Extract the [X, Y] coordinate from the center of the cell holding the provided text.  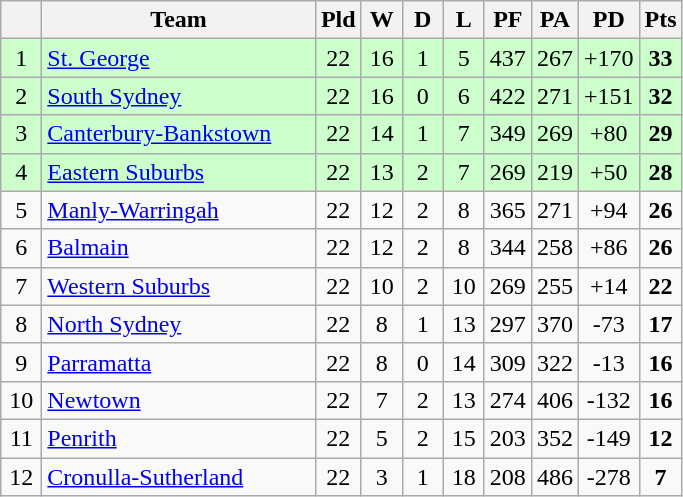
Canterbury-Bankstown [179, 134]
L [464, 20]
322 [554, 362]
258 [554, 248]
437 [508, 58]
+50 [608, 172]
18 [464, 477]
Balmain [179, 248]
15 [464, 438]
D [422, 20]
+151 [608, 96]
406 [554, 400]
Parramatta [179, 362]
PD [608, 20]
Pld [338, 20]
208 [508, 477]
Pts [660, 20]
422 [508, 96]
349 [508, 134]
PF [508, 20]
PA [554, 20]
St. George [179, 58]
29 [660, 134]
-13 [608, 362]
-278 [608, 477]
267 [554, 58]
32 [660, 96]
North Sydney [179, 324]
South Sydney [179, 96]
297 [508, 324]
Cronulla-Sutherland [179, 477]
203 [508, 438]
370 [554, 324]
-149 [608, 438]
486 [554, 477]
Eastern Suburbs [179, 172]
33 [660, 58]
+170 [608, 58]
Manly-Warringah [179, 210]
Team [179, 20]
-73 [608, 324]
Western Suburbs [179, 286]
Penrith [179, 438]
11 [22, 438]
+14 [608, 286]
-132 [608, 400]
219 [554, 172]
365 [508, 210]
274 [508, 400]
9 [22, 362]
255 [554, 286]
309 [508, 362]
4 [22, 172]
W [382, 20]
352 [554, 438]
+86 [608, 248]
17 [660, 324]
28 [660, 172]
Newtown [179, 400]
+80 [608, 134]
344 [508, 248]
+94 [608, 210]
